Return [X, Y] of the center of cell containing provided text 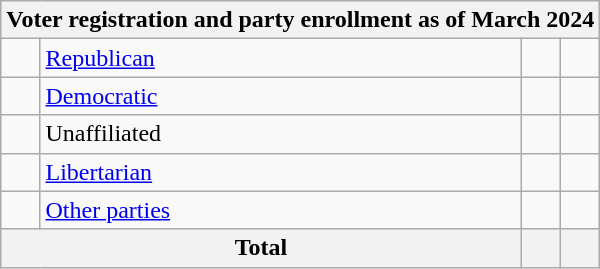
Voter registration and party enrollment as of March 2024 [300, 20]
Total [262, 248]
Democratic [280, 96]
Libertarian [280, 172]
Republican [280, 58]
Other parties [280, 210]
Unaffiliated [280, 134]
